From the cell containing the given text, extract its center point as [x, y] coordinate. 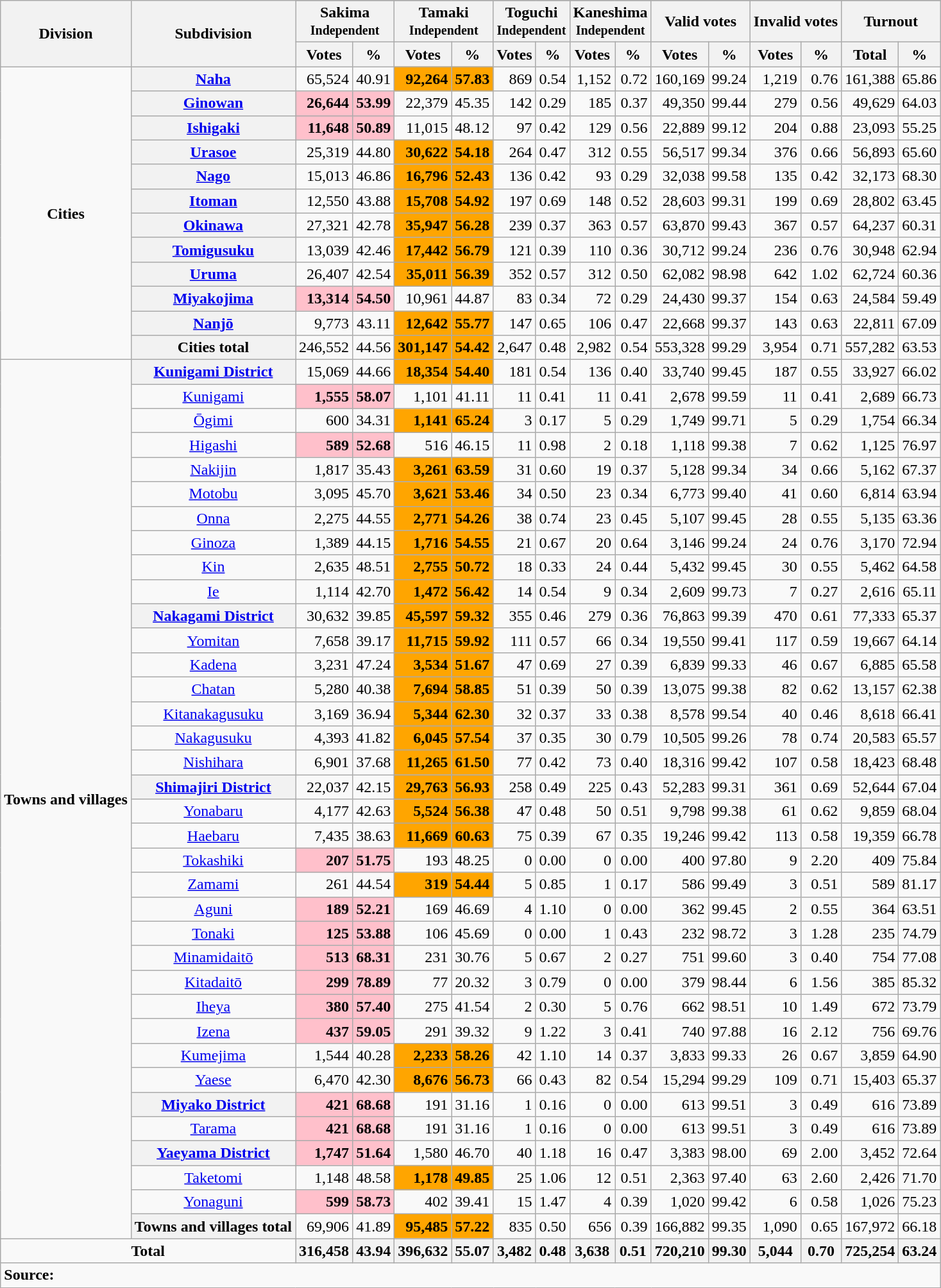
0.38 [634, 714]
Kumejima [213, 1055]
Turnout [891, 22]
0.98 [553, 445]
Ie [213, 591]
73 [593, 763]
69 [775, 1153]
62,082 [680, 274]
41.89 [373, 1226]
10,505 [680, 738]
316,458 [325, 1251]
720,210 [680, 1251]
63.36 [920, 518]
49,629 [870, 103]
54.42 [472, 348]
409 [870, 860]
Cities [66, 213]
42.78 [373, 225]
5,107 [680, 518]
66.78 [920, 836]
42 [514, 1055]
1,090 [775, 1226]
160,169 [680, 79]
291 [423, 1031]
Kunigami [213, 396]
193 [423, 860]
51.64 [373, 1153]
599 [325, 1202]
66.41 [920, 714]
46.15 [472, 445]
63,870 [680, 225]
2,635 [325, 567]
Okinawa [213, 225]
Tokashiki [213, 860]
Yonabaru [213, 811]
111 [514, 640]
56.38 [472, 811]
189 [325, 909]
35.43 [373, 470]
66.02 [920, 372]
SakimaIndependent [345, 22]
72 [593, 298]
Izena [213, 1031]
Itoman [213, 201]
5,128 [680, 470]
42.46 [373, 250]
50.72 [472, 567]
46.69 [472, 909]
68.31 [373, 958]
63.45 [920, 201]
129 [593, 128]
662 [680, 1006]
235 [870, 933]
5,162 [870, 470]
2,609 [680, 591]
43.11 [373, 323]
67.09 [920, 323]
76.97 [920, 445]
55.07 [472, 1251]
13,039 [325, 250]
385 [870, 982]
41.82 [373, 738]
67.37 [920, 470]
33 [593, 714]
66.18 [920, 1226]
99.59 [729, 396]
Invalid votes [795, 22]
71.70 [920, 1178]
Towns and villages [66, 799]
1,118 [680, 445]
68.30 [920, 176]
6,885 [870, 665]
9,773 [325, 323]
167,972 [870, 1226]
4,177 [325, 811]
379 [680, 982]
396,632 [423, 1251]
68.48 [920, 763]
355 [514, 616]
62.38 [920, 689]
642 [775, 274]
39.85 [373, 616]
Miyakojima [213, 298]
0.88 [821, 128]
48.51 [373, 567]
1,555 [325, 396]
26,407 [325, 274]
13,157 [870, 689]
10 [775, 1006]
11,669 [423, 836]
34.31 [373, 421]
54.55 [472, 543]
5,344 [423, 714]
46 [775, 665]
1,544 [325, 1055]
33,927 [870, 372]
1,754 [870, 421]
362 [680, 909]
32,173 [870, 176]
1,026 [870, 1202]
Kitanakagusuku [213, 714]
40.28 [373, 1055]
64.14 [920, 640]
51.67 [472, 665]
8,676 [423, 1080]
187 [775, 372]
3,954 [775, 348]
42.30 [373, 1080]
76,863 [680, 616]
1,747 [325, 1153]
97.80 [729, 860]
376 [775, 152]
148 [593, 201]
25 [514, 1178]
22,037 [325, 787]
301,147 [423, 348]
21 [514, 543]
50.89 [373, 128]
275 [423, 1006]
7,694 [423, 689]
36.94 [373, 714]
5,135 [870, 518]
Ōgimi [213, 421]
363 [593, 225]
143 [775, 323]
236 [775, 250]
54.18 [472, 152]
95,485 [423, 1226]
204 [775, 128]
Division [66, 33]
756 [870, 1031]
1.22 [553, 1031]
3,383 [680, 1153]
Yaese [213, 1080]
1,178 [423, 1178]
65.86 [920, 79]
2.00 [821, 1153]
0.72 [634, 79]
Tonaki [213, 933]
1.56 [821, 982]
37 [514, 738]
54.50 [373, 298]
57.54 [472, 738]
54.40 [472, 372]
3,261 [423, 470]
22,811 [870, 323]
56.93 [472, 787]
166,882 [680, 1226]
41 [775, 494]
Onna [213, 518]
185 [593, 103]
68.04 [920, 811]
7,658 [325, 640]
0.59 [821, 640]
15,708 [423, 201]
225 [593, 787]
Nishihara [213, 763]
43.94 [373, 1251]
6,045 [423, 738]
42.54 [373, 274]
99.73 [729, 591]
13,314 [325, 298]
Kitadaitō [213, 982]
63.51 [920, 909]
20 [593, 543]
40.91 [373, 79]
15,403 [870, 1080]
53.99 [373, 103]
2,275 [325, 518]
232 [680, 933]
28,603 [680, 201]
57.83 [472, 79]
Chatan [213, 689]
99.41 [729, 640]
99.39 [729, 616]
1,152 [593, 79]
1,125 [870, 445]
45.69 [472, 933]
6,839 [680, 665]
11,265 [423, 763]
72.94 [920, 543]
13,075 [680, 689]
15,294 [680, 1080]
1.47 [553, 1202]
99.26 [729, 738]
52.43 [472, 176]
44.80 [373, 152]
62.30 [472, 714]
125 [325, 933]
60.36 [920, 274]
65.60 [920, 152]
58.85 [472, 689]
28,802 [870, 201]
1,749 [680, 421]
45.70 [373, 494]
Yomitan [213, 640]
64,237 [870, 225]
27,321 [325, 225]
60.31 [920, 225]
1.49 [821, 1006]
5,524 [423, 811]
400 [680, 860]
6,901 [325, 763]
3,095 [325, 494]
1,817 [325, 470]
37.68 [373, 763]
24,430 [680, 298]
78.89 [373, 982]
2,678 [680, 396]
48.58 [373, 1178]
52.21 [373, 909]
56.28 [472, 225]
98.51 [729, 1006]
3,170 [870, 543]
18,423 [870, 763]
73.79 [920, 1006]
56,893 [870, 152]
99.35 [729, 1226]
Source: [471, 1275]
1.18 [553, 1153]
31 [514, 470]
28 [775, 518]
19,359 [870, 836]
15,013 [325, 176]
Yonaguni [213, 1202]
Iheya [213, 1006]
39.32 [472, 1031]
1.02 [821, 274]
17,442 [423, 250]
11,648 [325, 128]
30,948 [870, 250]
52.68 [373, 445]
60.63 [472, 836]
51.75 [373, 860]
39.41 [472, 1202]
15 [514, 1202]
22,668 [680, 323]
672 [870, 1006]
740 [680, 1031]
69.76 [920, 1031]
Ginoza [213, 543]
44.87 [472, 298]
63.53 [920, 348]
2,982 [593, 348]
65.57 [920, 738]
367 [775, 225]
ToguchiIndependent [531, 22]
751 [680, 958]
161,388 [870, 79]
5,280 [325, 689]
Miyako District [213, 1104]
54.92 [472, 201]
0.30 [553, 1006]
65.11 [920, 591]
85.32 [920, 982]
3,169 [325, 714]
725,254 [870, 1251]
264 [514, 152]
38 [514, 518]
7,435 [325, 836]
74.79 [920, 933]
2,616 [870, 591]
117 [775, 640]
99.58 [729, 176]
51 [514, 689]
77.08 [920, 958]
56,517 [680, 152]
246,552 [325, 348]
27 [593, 665]
2,647 [514, 348]
53.46 [472, 494]
25,319 [325, 152]
1,580 [423, 1153]
1,148 [325, 1178]
Minamidaitō [213, 958]
99.43 [729, 225]
5,462 [870, 567]
3,452 [870, 1153]
52,283 [680, 787]
1,219 [775, 79]
553,328 [680, 348]
3,833 [680, 1055]
35,011 [423, 274]
Kunigami District [213, 372]
437 [325, 1031]
TamakiIndependent [444, 22]
113 [775, 836]
44.66 [373, 372]
142 [514, 103]
8,578 [680, 714]
1,020 [680, 1202]
42.15 [373, 787]
1,472 [423, 591]
3,534 [423, 665]
KaneshimaIndependent [611, 22]
Towns and villages total [213, 1226]
97 [514, 128]
2.20 [821, 860]
Motobu [213, 494]
Nago [213, 176]
49.85 [472, 1178]
75.84 [920, 860]
16,796 [423, 176]
0.18 [634, 445]
22,379 [423, 103]
135 [775, 176]
10,961 [423, 298]
11,015 [423, 128]
63.24 [920, 1251]
Uruma [213, 274]
49,350 [680, 103]
46.70 [472, 1153]
41.11 [472, 396]
869 [514, 79]
45.35 [472, 103]
3,638 [593, 1251]
Zamami [213, 885]
61 [775, 811]
107 [775, 763]
0.45 [634, 518]
19 [593, 470]
66.73 [920, 396]
92,264 [423, 79]
48.25 [472, 860]
Ishigaki [213, 128]
1,389 [325, 543]
299 [325, 982]
18 [514, 567]
56.39 [472, 274]
64.58 [920, 567]
59.32 [472, 616]
0.70 [821, 1251]
231 [423, 958]
30,712 [680, 250]
98.00 [729, 1153]
26,644 [325, 103]
Higashi [213, 445]
154 [775, 298]
38.63 [373, 836]
81.17 [920, 885]
67.04 [920, 787]
2,689 [870, 396]
Naha [213, 79]
3,231 [325, 665]
Nakagami District [213, 616]
59.92 [472, 640]
Kadena [213, 665]
63.94 [920, 494]
98.72 [729, 933]
Ginowan [213, 103]
9,798 [680, 811]
64.90 [920, 1055]
169 [423, 909]
83 [514, 298]
20.32 [472, 982]
48.12 [472, 128]
67 [593, 836]
99.44 [729, 103]
56.42 [472, 591]
41.54 [472, 1006]
24,584 [870, 298]
58.07 [373, 396]
Cities total [213, 348]
Subdivision [213, 33]
1,101 [423, 396]
30,632 [325, 616]
0.52 [634, 201]
181 [514, 372]
26 [775, 1055]
58.73 [373, 1202]
69,906 [325, 1226]
44.56 [373, 348]
6,814 [870, 494]
Tarama [213, 1129]
58.26 [472, 1055]
754 [870, 958]
2.12 [821, 1031]
77,333 [870, 616]
361 [775, 787]
0.33 [553, 567]
319 [423, 885]
75.23 [920, 1202]
516 [423, 445]
45,597 [423, 616]
63.59 [472, 470]
12,642 [423, 323]
97.40 [729, 1178]
35,947 [423, 225]
0.44 [634, 567]
4,393 [325, 738]
44.54 [373, 885]
557,282 [870, 348]
513 [325, 958]
0.61 [821, 616]
0.85 [553, 885]
2,363 [680, 1178]
3,146 [680, 543]
65,524 [325, 79]
55.25 [920, 128]
835 [514, 1226]
586 [680, 885]
2,771 [423, 518]
66.34 [920, 421]
0.64 [634, 543]
62,724 [870, 274]
99.54 [729, 714]
12 [593, 1178]
54.44 [472, 885]
99.40 [729, 494]
Urasoe [213, 152]
99.49 [729, 885]
3,482 [514, 1251]
99.30 [729, 1251]
23,093 [870, 128]
78 [775, 738]
380 [325, 1006]
207 [325, 860]
46.86 [373, 176]
44.55 [373, 518]
Taketomi [213, 1178]
3,859 [870, 1055]
2,755 [423, 567]
Tomigusuku [213, 250]
20,583 [870, 738]
Valid votes [700, 22]
364 [870, 909]
197 [514, 201]
Yaeyama District [213, 1153]
1.06 [553, 1178]
57.22 [472, 1226]
12,550 [325, 201]
32,038 [680, 176]
1,716 [423, 543]
258 [514, 787]
33,740 [680, 372]
8,618 [870, 714]
109 [775, 1080]
199 [775, 201]
Nanjō [213, 323]
75 [514, 836]
57.40 [373, 1006]
72.64 [920, 1153]
600 [325, 421]
65.58 [920, 665]
62.94 [920, 250]
43.88 [373, 201]
53.88 [373, 933]
Kin [213, 567]
6,773 [680, 494]
98.98 [729, 274]
15,069 [325, 372]
32 [514, 714]
59.05 [373, 1031]
5,432 [680, 567]
99.71 [729, 421]
470 [775, 616]
40.38 [373, 689]
1,114 [325, 591]
Aguni [213, 909]
Shimajiri District [213, 787]
42.70 [373, 591]
54.26 [472, 518]
99.12 [729, 128]
Nakijin [213, 470]
11,715 [423, 640]
18,354 [423, 372]
93 [593, 176]
18,316 [680, 763]
47.24 [373, 665]
9,859 [870, 811]
2.60 [821, 1178]
65.24 [472, 421]
19,667 [870, 640]
22,889 [680, 128]
44.15 [373, 543]
110 [593, 250]
3,621 [423, 494]
1,141 [423, 421]
42.63 [373, 811]
19,246 [680, 836]
56.79 [472, 250]
2,233 [423, 1055]
55.77 [472, 323]
56.73 [472, 1080]
30,622 [423, 152]
261 [325, 885]
121 [514, 250]
Nakagusuku [213, 738]
52,644 [870, 787]
61.50 [472, 763]
239 [514, 225]
63 [775, 1178]
19,550 [680, 640]
5,044 [775, 1251]
352 [514, 274]
64.03 [920, 103]
39.17 [373, 640]
656 [593, 1226]
98.44 [729, 982]
30.76 [472, 958]
147 [514, 323]
97.88 [729, 1031]
6,470 [325, 1080]
59.49 [920, 298]
29,763 [423, 787]
99.60 [729, 958]
1.28 [821, 933]
402 [423, 1202]
2,426 [870, 1178]
Haebaru [213, 836]
